Capture the cell that displays the provided text and extract its [x, y] central coordinate. 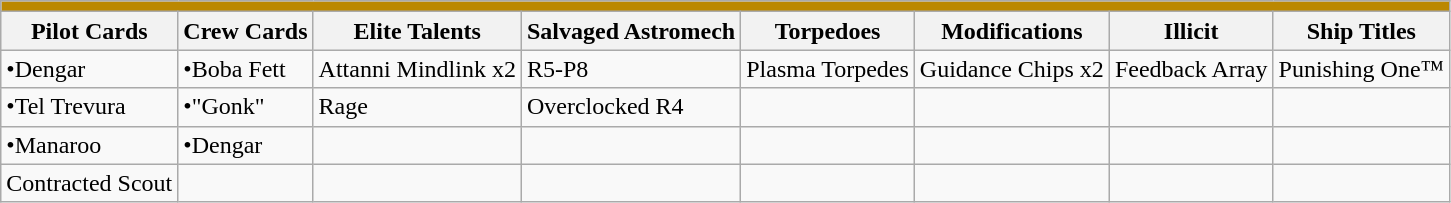
Modifications [1012, 31]
Overclocked R4 [630, 107]
•Boba Fett [246, 69]
Plasma Torpedes [828, 69]
Torpedoes [828, 31]
•Tel Trevura [90, 107]
Illicit [1191, 31]
Salvaged Astromech [630, 31]
•"Gonk" [246, 107]
Guidance Chips x2 [1012, 69]
Pilot Cards [90, 31]
Punishing One™ [1362, 69]
Crew Cards [246, 31]
Elite Talents [417, 31]
Contracted Scout [90, 183]
Ship Titles [1362, 31]
Rage [417, 107]
Feedback Array [1191, 69]
Attanni Mindlink x2 [417, 69]
•Manaroo [90, 145]
R5-P8 [630, 69]
